Return [X, Y] of the center of cell containing provided text 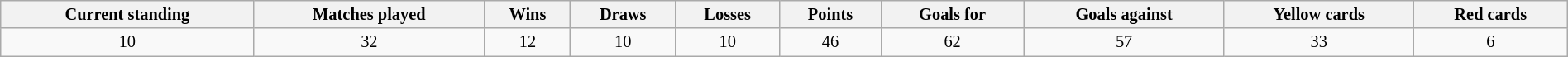
Draws [623, 14]
33 [1318, 42]
Goals for [953, 14]
Matches played [369, 14]
Red cards [1490, 14]
12 [528, 42]
62 [953, 42]
Current standing [127, 14]
Points [830, 14]
32 [369, 42]
57 [1124, 42]
Losses [728, 14]
46 [830, 42]
6 [1490, 42]
Goals against [1124, 14]
Yellow cards [1318, 14]
Wins [528, 14]
